Scan for the cell matching the given text and deliver its (x, y) coordinate at center. 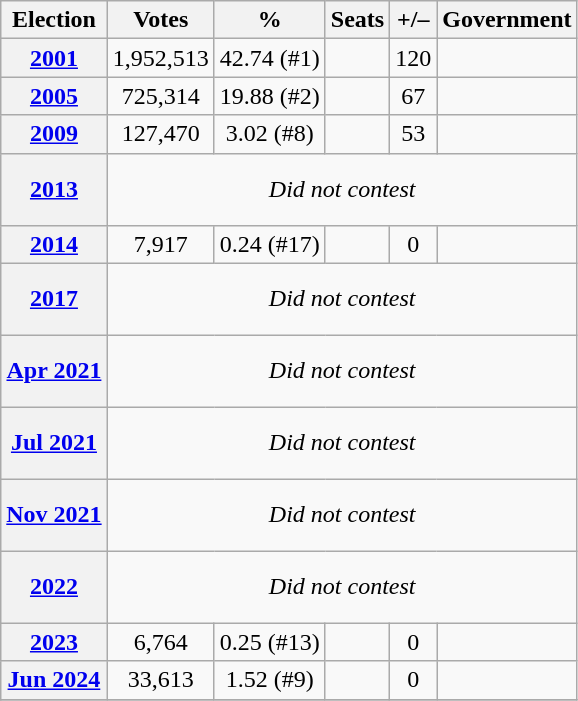
6,764 (160, 642)
1,952,513 (160, 58)
2022 (54, 587)
53 (414, 134)
3.02 (#8) (270, 134)
+/– (414, 20)
120 (414, 58)
0.25 (#13) (270, 642)
Jul 2021 (54, 443)
% (270, 20)
19.88 (#2) (270, 96)
Government (507, 20)
67 (414, 96)
2014 (54, 244)
Election (54, 20)
127,470 (160, 134)
725,314 (160, 96)
Jun 2024 (54, 680)
2005 (54, 96)
2001 (54, 58)
2023 (54, 642)
2009 (54, 134)
Nov 2021 (54, 515)
1.52 (#9) (270, 680)
42.74 (#1) (270, 58)
33,613 (160, 680)
0.24 (#17) (270, 244)
Votes (160, 20)
2017 (54, 299)
Seats (357, 20)
7,917 (160, 244)
2013 (54, 189)
Apr 2021 (54, 371)
